Determine the [x, y] coordinate at the center of the cell enclosing the given text.  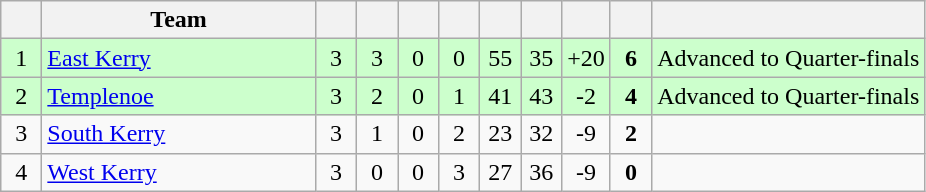
32 [542, 134]
35 [542, 58]
55 [500, 58]
-2 [586, 96]
36 [542, 172]
Templenoe [179, 96]
23 [500, 134]
Team [179, 20]
41 [500, 96]
43 [542, 96]
27 [500, 172]
East Kerry [179, 58]
West Kerry [179, 172]
South Kerry [179, 134]
+20 [586, 58]
6 [630, 58]
